Identify which cell holds the provided text, then report its [X, Y] central coordinate. 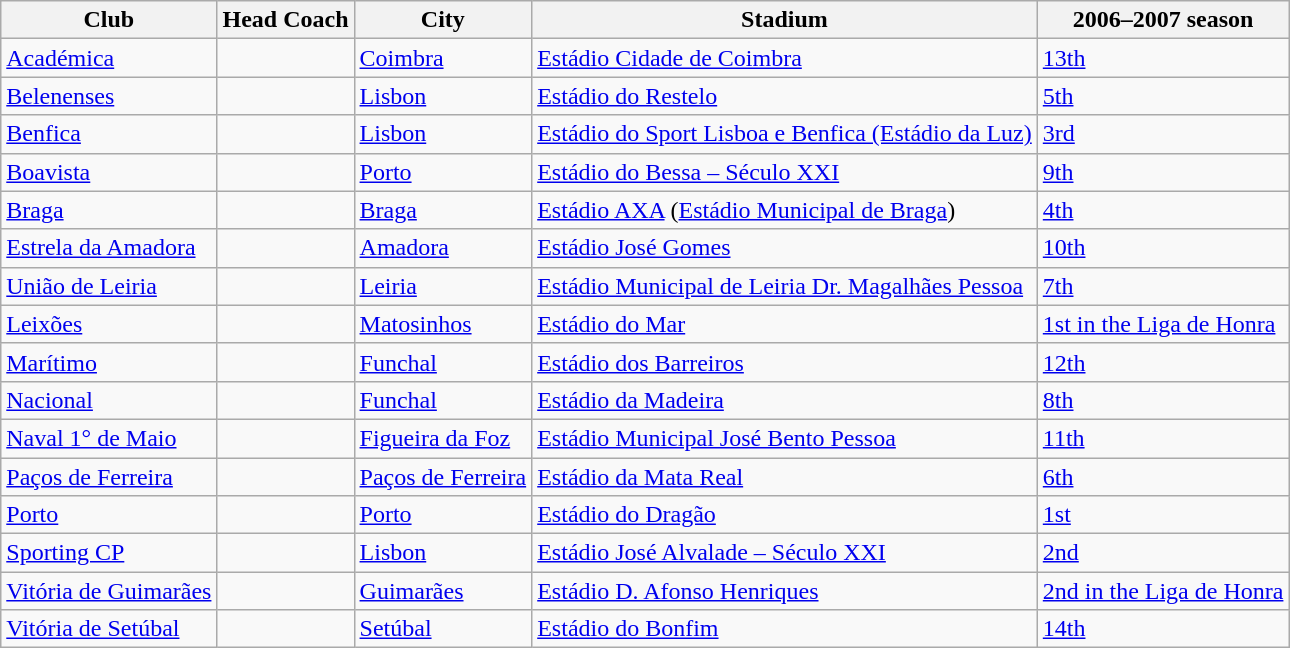
Club [109, 20]
7th [1163, 286]
Guimarães [443, 591]
Sporting CP [109, 553]
Estádio AXA (Estádio Municipal de Braga) [785, 210]
2nd in the Liga de Honra [1163, 591]
Estádio dos Barreiros [785, 362]
8th [1163, 400]
Estádio do Sport Lisboa e Benfica (Estádio da Luz) [785, 134]
Estádio Cidade de Coimbra [785, 58]
Estádio Municipal José Bento Pessoa [785, 438]
Estádio do Bessa – Século XXI [785, 172]
Coimbra [443, 58]
1st [1163, 515]
Leixões [109, 324]
6th [1163, 477]
Leiria [443, 286]
Estádio do Dragão [785, 515]
Boavista [109, 172]
Head Coach [286, 20]
União de Leiria [109, 286]
14th [1163, 629]
Stadium [785, 20]
2006–2007 season [1163, 20]
3rd [1163, 134]
2nd [1163, 553]
Estádio do Bonfim [785, 629]
Estádio do Restelo [785, 96]
Vitória de Setúbal [109, 629]
Naval 1° de Maio [109, 438]
Marítimo [109, 362]
Figueira da Foz [443, 438]
Estádio D. Afonso Henriques [785, 591]
City [443, 20]
Belenenses [109, 96]
Académica [109, 58]
Matosinhos [443, 324]
Estrela da Amadora [109, 248]
Amadora [443, 248]
Nacional [109, 400]
Estádio do Mar [785, 324]
Vitória de Guimarães [109, 591]
1st in the Liga de Honra [1163, 324]
Estádio da Mata Real [785, 477]
4th [1163, 210]
Estádio José Gomes [785, 248]
10th [1163, 248]
11th [1163, 438]
12th [1163, 362]
13th [1163, 58]
Benfica [109, 134]
Estádio José Alvalade – Século XXI [785, 553]
Estádio da Madeira [785, 400]
9th [1163, 172]
Setúbal [443, 629]
5th [1163, 96]
Estádio Municipal de Leiria Dr. Magalhães Pessoa [785, 286]
